Pinpoint the cell where the given text exists, returning its [x, y] midpoint coordinate. 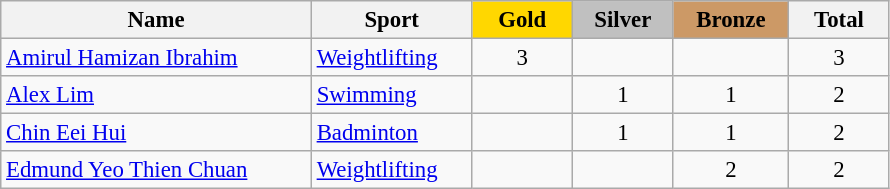
Sport [392, 20]
Bronze [731, 20]
Badminton [392, 133]
Edmund Yeo Thien Chuan [156, 170]
Total [840, 20]
Alex Lim [156, 95]
Swimming [392, 95]
Gold [522, 20]
Name [156, 20]
Chin Eei Hui [156, 133]
Amirul Hamizan Ibrahim [156, 58]
Silver [624, 20]
